Extract the (x, y) coordinate from the center of the cell holding the provided text.  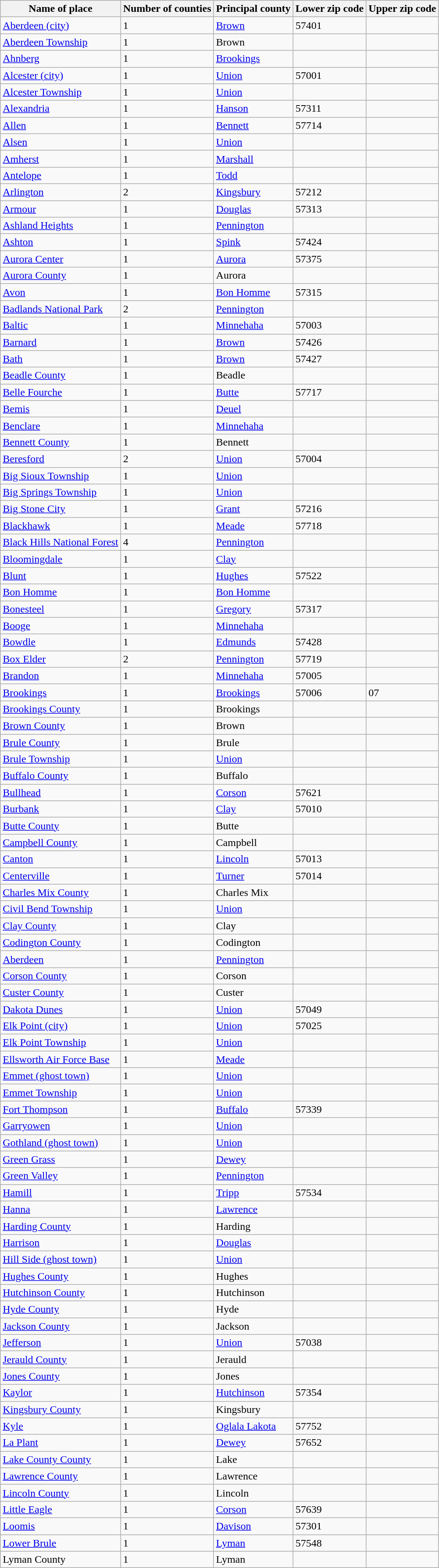
Harding (253, 1226)
Hamill (61, 1193)
57427 (330, 359)
Avon (61, 292)
57216 (330, 509)
Buffalo County (61, 776)
Upper zip code (403, 9)
Brule County (61, 743)
Jerauld (253, 1359)
Aberdeen (61, 959)
Number of counties (167, 9)
Burbank (61, 809)
Big Stone City (61, 509)
57339 (330, 1109)
Alcester Township (61, 92)
57013 (330, 859)
Hanson (253, 109)
Elk Point (city) (61, 1026)
Hill Side (ghost town) (61, 1259)
4 (167, 542)
Oglala Lakota (253, 1426)
Bloomingdale (61, 559)
Charles Mix County (61, 892)
Centerville (61, 876)
Turner (253, 876)
Amherst (61, 159)
Lake County County (61, 1459)
57717 (330, 392)
57301 (330, 1526)
Garryowen (61, 1126)
Ahnberg (61, 59)
Brown County (61, 726)
Brandon (61, 676)
Lake (253, 1459)
57010 (330, 809)
Ashland Heights (61, 226)
57652 (330, 1443)
Benclare (61, 425)
Green Grass (61, 1159)
Emmet (ghost town) (61, 1076)
Principal county (253, 9)
Lyman County (61, 1560)
57038 (330, 1343)
Dakota Dunes (61, 1009)
Beadle (253, 375)
57719 (330, 659)
Gothland (ghost town) (61, 1143)
Badlands National Park (61, 309)
Lincoln County (61, 1493)
57534 (330, 1193)
57548 (330, 1543)
57375 (330, 259)
57001 (330, 75)
Harding County (61, 1226)
Name of place (61, 9)
Loomis (61, 1526)
Hyde County (61, 1310)
Ellsworth Air Force Base (61, 1059)
Emmet Township (61, 1093)
57014 (330, 876)
Allen (61, 125)
Brule (253, 743)
Clay County (61, 926)
57004 (330, 459)
Gregory (253, 609)
Alexandria (61, 109)
Black Hills National Forest (61, 542)
Bemis (61, 409)
Canton (61, 859)
57006 (330, 692)
57714 (330, 125)
Tripp (253, 1193)
57621 (330, 793)
Campbell County (61, 842)
Bath (61, 359)
Hanna (61, 1209)
Arlington (61, 192)
Fort Thompson (61, 1109)
Custer (253, 992)
Barnard (61, 342)
Bonesteel (61, 609)
Lawrence County (61, 1476)
Baltic (61, 326)
Beresford (61, 459)
57317 (330, 609)
Harrison (61, 1242)
Blunt (61, 576)
57522 (330, 576)
Codington (253, 942)
Codington County (61, 942)
Kingsbury County (61, 1409)
Ashton (61, 242)
Brookings County (61, 709)
Belle Fourche (61, 392)
57005 (330, 676)
07 (403, 692)
Jones (253, 1376)
Alsen (61, 142)
Kyle (61, 1426)
Hyde (253, 1310)
Big Springs Township (61, 492)
Charles Mix (253, 892)
Lower Brule (61, 1543)
Bowdle (61, 642)
57639 (330, 1509)
Spink (253, 242)
Jerauld County (61, 1359)
57212 (330, 192)
Beadle County (61, 375)
Brule Township (61, 759)
57315 (330, 292)
Bennett County (61, 442)
57424 (330, 242)
57003 (330, 326)
57313 (330, 209)
Box Elder (61, 659)
Todd (253, 175)
Little Eagle (61, 1509)
Aberdeen Township (61, 42)
Jefferson (61, 1343)
57426 (330, 342)
Blackhawk (61, 526)
57428 (330, 642)
Aurora County (61, 276)
Aurora Center (61, 259)
Elk Point Township (61, 1043)
Butte County (61, 826)
57049 (330, 1009)
Jones County (61, 1376)
Marshall (253, 159)
Jackson County (61, 1326)
57401 (330, 25)
Deuel (253, 409)
Big Sioux Township (61, 475)
Armour (61, 209)
Lower zip code (330, 9)
57311 (330, 109)
Civil Bend Township (61, 909)
Green Valley (61, 1176)
Alcester (city) (61, 75)
Bullhead (61, 793)
Booge (61, 626)
57718 (330, 526)
Grant (253, 509)
Hutchinson County (61, 1293)
Hughes County (61, 1276)
Custer County (61, 992)
Edmunds (253, 642)
Antelope (61, 175)
Davison (253, 1526)
57752 (330, 1426)
Aberdeen (city) (61, 25)
57354 (330, 1393)
Kaylor (61, 1393)
Campbell (253, 842)
La Plant (61, 1443)
Jackson (253, 1326)
Corson County (61, 976)
57025 (330, 1026)
